Output the (X, Y) coordinate of the center of the cell containing the given text.  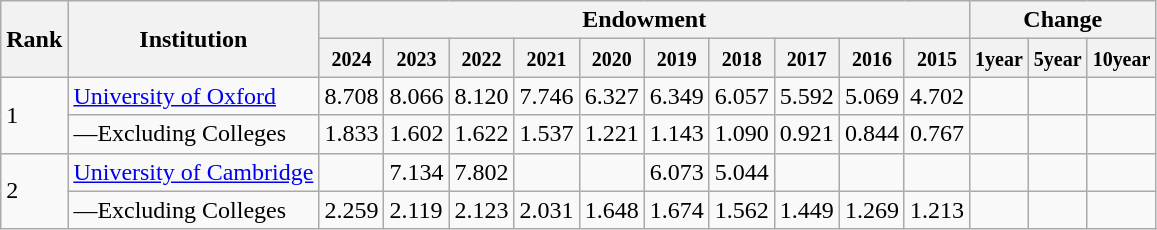
1.449 (806, 210)
1.221 (612, 134)
4.702 (936, 96)
1.213 (936, 210)
2.031 (546, 210)
1.537 (546, 134)
6.327 (612, 96)
Institution (194, 39)
2018 (742, 58)
6.349 (676, 96)
1 (34, 115)
6.057 (742, 96)
7.746 (546, 96)
0.767 (936, 134)
2024 (352, 58)
2019 (676, 58)
University of Cambridge (194, 172)
1.562 (742, 210)
Endowment (644, 20)
2021 (546, 58)
8.708 (352, 96)
7.134 (416, 172)
0.844 (872, 134)
1.143 (676, 134)
2015 (936, 58)
2020 (612, 58)
Rank (34, 39)
1.269 (872, 210)
5year (1058, 58)
0.921 (806, 134)
1.833 (352, 134)
University of Oxford (194, 96)
2 (34, 191)
2.119 (416, 210)
2017 (806, 58)
1.622 (482, 134)
7.802 (482, 172)
2022 (482, 58)
1.648 (612, 210)
6.073 (676, 172)
1year (998, 58)
2.259 (352, 210)
5.069 (872, 96)
5.044 (742, 172)
1.602 (416, 134)
2.123 (482, 210)
10year (1122, 58)
Change (1062, 20)
8.066 (416, 96)
8.120 (482, 96)
5.592 (806, 96)
1.674 (676, 210)
2016 (872, 58)
1.090 (742, 134)
2023 (416, 58)
